Return [X, Y] of the center of cell containing provided text 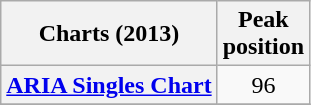
Peakposition [263, 34]
ARIA Singles Chart [109, 85]
Charts (2013) [109, 34]
96 [263, 85]
